Provide the [X, Y] coordinate of the cell's center where the given text is located.  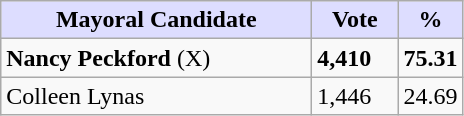
Mayoral Candidate [156, 20]
Colleen Lynas [156, 96]
1,446 [355, 96]
% [430, 20]
75.31 [430, 58]
4,410 [355, 58]
24.69 [430, 96]
Vote [355, 20]
Nancy Peckford (X) [156, 58]
